Locate the cell with the specified text and output its [X, Y] center coordinate. 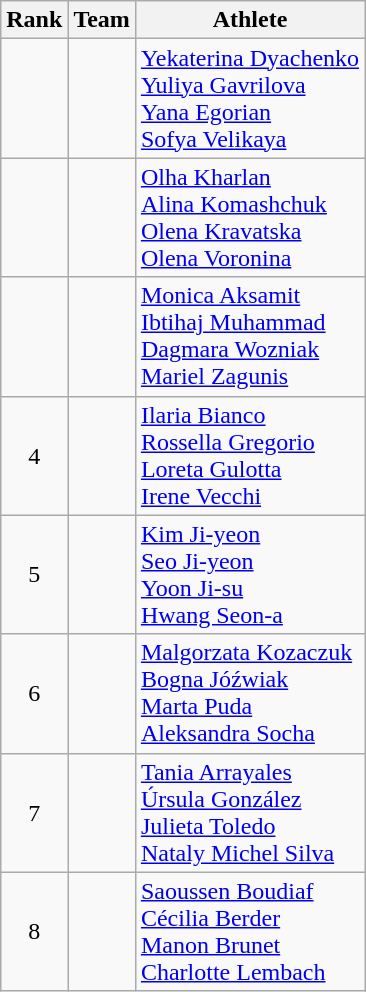
Malgorzata KozaczukBogna JóźwiakMarta PudaAleksandra Socha [250, 694]
8 [34, 932]
Olha KharlanAlina KomashchukOlena KravatskaOlena Voronina [250, 218]
5 [34, 574]
Monica AksamitIbtihaj MuhammadDagmara WozniakMariel Zagunis [250, 336]
6 [34, 694]
Athlete [250, 20]
7 [34, 812]
Yekaterina DyachenkoYuliya GavrilovaYana EgorianSofya Velikaya [250, 98]
Team [102, 20]
Kim Ji-yeonSeo Ji-yeonYoon Ji-suHwang Seon-a [250, 574]
Ilaria BiancoRossella GregorioLoreta GulottaIrene Vecchi [250, 456]
Tania ArrayalesÚrsula GonzálezJulieta ToledoNataly Michel Silva [250, 812]
4 [34, 456]
Rank [34, 20]
Saoussen BoudiafCécilia BerderManon BrunetCharlotte Lembach [250, 932]
